Determine the [X, Y] coordinate at the center of the cell enclosing the given text.  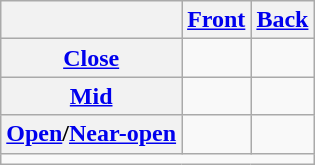
Open/Near-open [92, 134]
Mid [92, 96]
Close [92, 58]
Front [216, 20]
Back [282, 20]
